Pinpoint the cell where the given text exists, returning its [X, Y] midpoint coordinate. 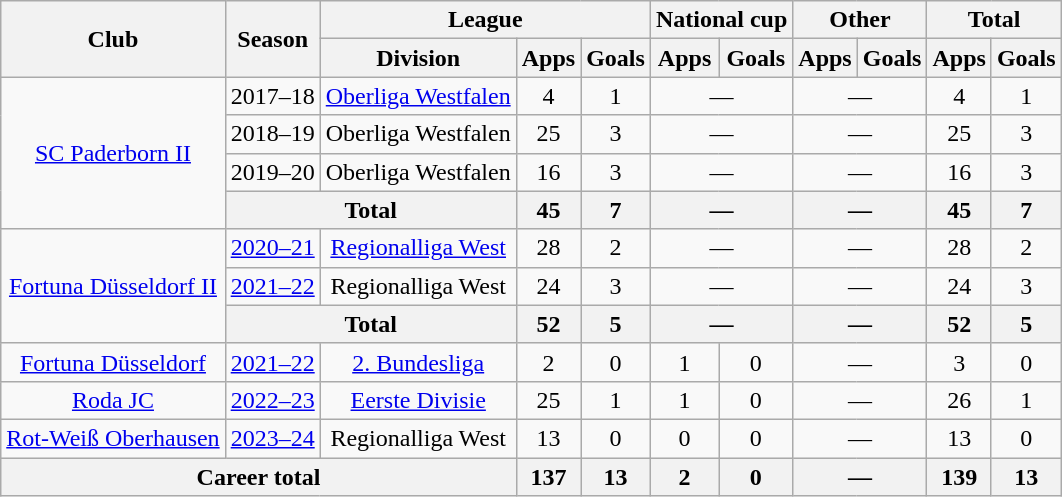
Club [113, 39]
2023–24 [272, 438]
2. Bundesliga [418, 362]
2019–20 [272, 172]
137 [548, 477]
Fortuna Düsseldorf [113, 362]
2022–23 [272, 400]
2020–21 [272, 248]
League [485, 20]
Season [272, 39]
Division [418, 58]
Rot-Weiß Oberhausen [113, 438]
National cup [721, 20]
2018–19 [272, 134]
139 [959, 477]
26 [959, 400]
Other [860, 20]
SC Paderborn II [113, 153]
2017–18 [272, 96]
Eerste Divisie [418, 400]
Roda JC [113, 400]
Career total [258, 477]
Fortuna Düsseldorf II [113, 286]
